Determine the (X, Y) coordinate at the center of the cell enclosing the given text.  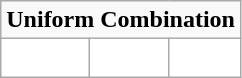
Uniform Combination (121, 20)
Pants (204, 58)
Jersey (130, 58)
Helmet (46, 58)
